Search for the cell housing the specified text and yield its (x, y) center coordinate. 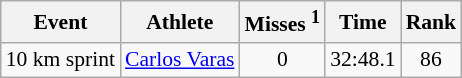
Time (362, 22)
86 (432, 60)
0 (282, 60)
Carlos Varas (180, 60)
Rank (432, 22)
10 km sprint (60, 60)
Athlete (180, 22)
Event (60, 22)
Misses 1 (282, 22)
32:48.1 (362, 60)
